Find where the given text appears and provide that cell's center as (x, y) coordinate. 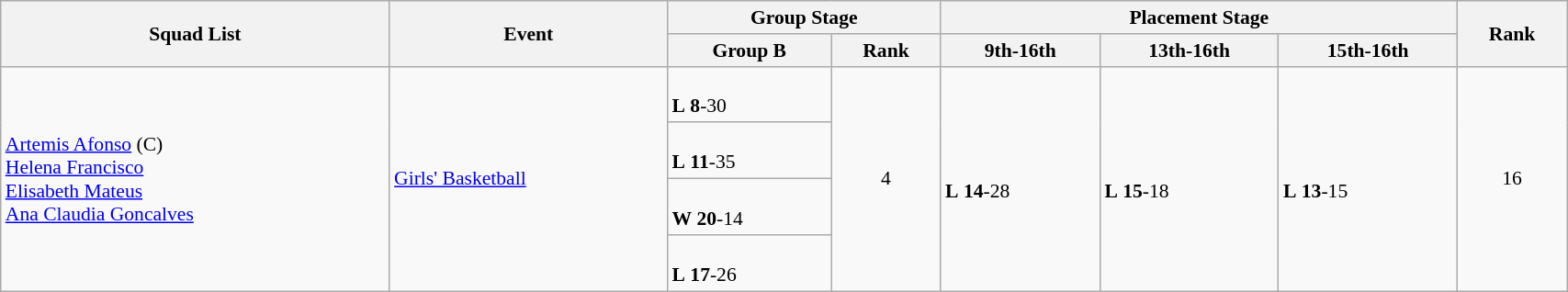
Group Stage (804, 17)
15th-16th (1369, 51)
W 20-14 (749, 208)
13th-16th (1189, 51)
Squad List (195, 33)
L 13-15 (1369, 178)
Event (528, 33)
L 11-35 (749, 151)
4 (886, 178)
Girls' Basketball (528, 178)
L 17-26 (749, 263)
L 8-30 (749, 94)
L 15-18 (1189, 178)
L 14-28 (1020, 178)
16 (1512, 178)
Placement Stage (1199, 17)
Artemis Afonso (C)Helena FranciscoElisabeth MateusAna Claudia Goncalves (195, 178)
Group B (749, 51)
9th-16th (1020, 51)
